Return [X, Y] of the center of cell containing provided text 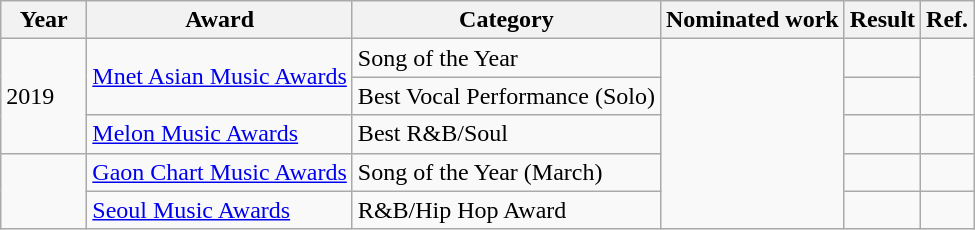
Gaon Chart Music Awards [220, 172]
Result [882, 20]
Song of the Year [506, 58]
Nominated work [752, 20]
Award [220, 20]
Best Vocal Performance (Solo) [506, 96]
Seoul Music Awards [220, 210]
Best R&B/Soul [506, 134]
Year [44, 20]
Melon Music Awards [220, 134]
2019 [44, 96]
Mnet Asian Music Awards [220, 77]
Ref. [948, 20]
Song of the Year (March) [506, 172]
Category [506, 20]
R&B/Hip Hop Award [506, 210]
